For the text-containing cell, return its midpoint in (x, y) coordinate format. 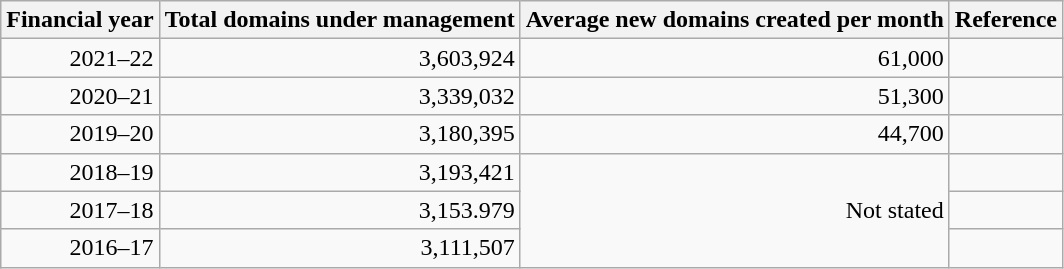
61,000 (734, 58)
44,700 (734, 134)
2020–21 (80, 96)
3,339,032 (340, 96)
2018–19 (80, 172)
3,603,924 (340, 58)
2016–17 (80, 248)
3,180,395 (340, 134)
2019–20 (80, 134)
3,193,421 (340, 172)
Average new domains created per month (734, 20)
Total domains under management (340, 20)
Reference (1006, 20)
51,300 (734, 96)
3,153.979 (340, 210)
2017–18 (80, 210)
2021–22 (80, 58)
Financial year (80, 20)
3,111,507 (340, 248)
Not stated (734, 210)
